For the text-containing cell, return its midpoint in [X, Y] coordinate format. 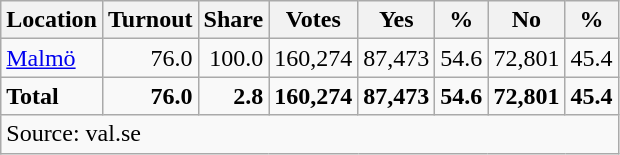
Turnout [150, 20]
Votes [314, 20]
Location [52, 20]
Malmö [52, 58]
Share [234, 20]
Total [52, 96]
No [526, 20]
Yes [396, 20]
100.0 [234, 58]
2.8 [234, 96]
Source: val.se [310, 134]
